Provide the (x, y) coordinate of the cell's center where the given text is located.  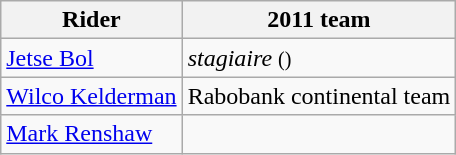
Rider (92, 20)
Wilco Kelderman (92, 96)
Rabobank continental team (319, 96)
Mark Renshaw (92, 134)
Jetse Bol (92, 58)
stagiaire () (319, 58)
2011 team (319, 20)
